Find where the given text appears and provide that cell's center as [X, Y] coordinate. 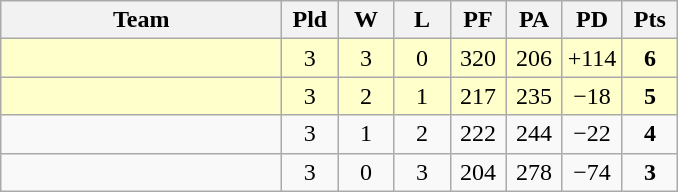
244 [534, 134]
278 [534, 172]
L [422, 20]
6 [650, 58]
5 [650, 96]
204 [478, 172]
Pld [310, 20]
222 [478, 134]
4 [650, 134]
−18 [592, 96]
−22 [592, 134]
−74 [592, 172]
206 [534, 58]
PF [478, 20]
Pts [650, 20]
W [366, 20]
235 [534, 96]
PD [592, 20]
PA [534, 20]
217 [478, 96]
320 [478, 58]
Team [142, 20]
+114 [592, 58]
